Provide the [X, Y] coordinate of the cell's center where the given text is located.  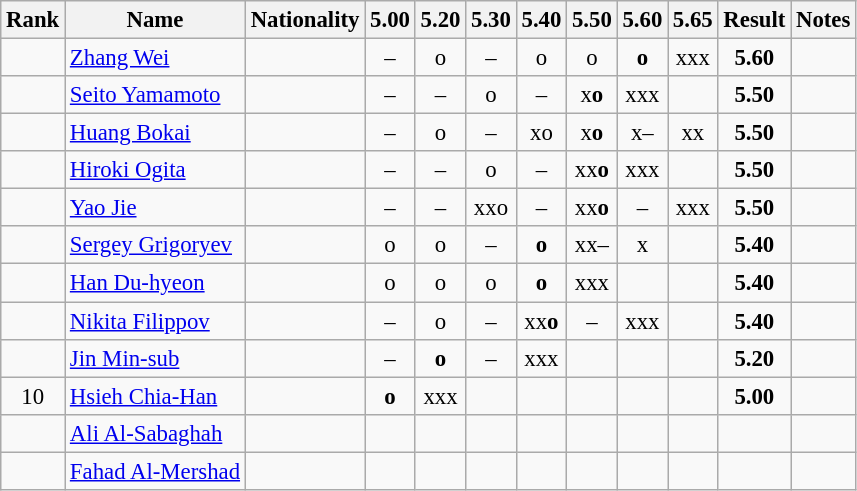
Hsieh Chia-Han [156, 396]
5.65 [693, 20]
Ali Al-Sabaghah [156, 433]
Han Du-hyeon [156, 283]
Nationality [304, 20]
x [642, 245]
Seito Yamamoto [156, 95]
Yao Jie [156, 208]
xx [693, 133]
x– [642, 133]
Rank [33, 20]
10 [33, 396]
Fahad Al-Mershad [156, 471]
Notes [824, 20]
Name [156, 20]
Nikita Filippov [156, 321]
5.30 [491, 20]
Huang Bokai [156, 133]
Hiroki Ogita [156, 170]
Jin Min-sub [156, 358]
Result [754, 20]
Sergey Grigoryev [156, 245]
xx– [592, 245]
Zhang Wei [156, 58]
